From the cell containing the given text, extract its center point as (x, y) coordinate. 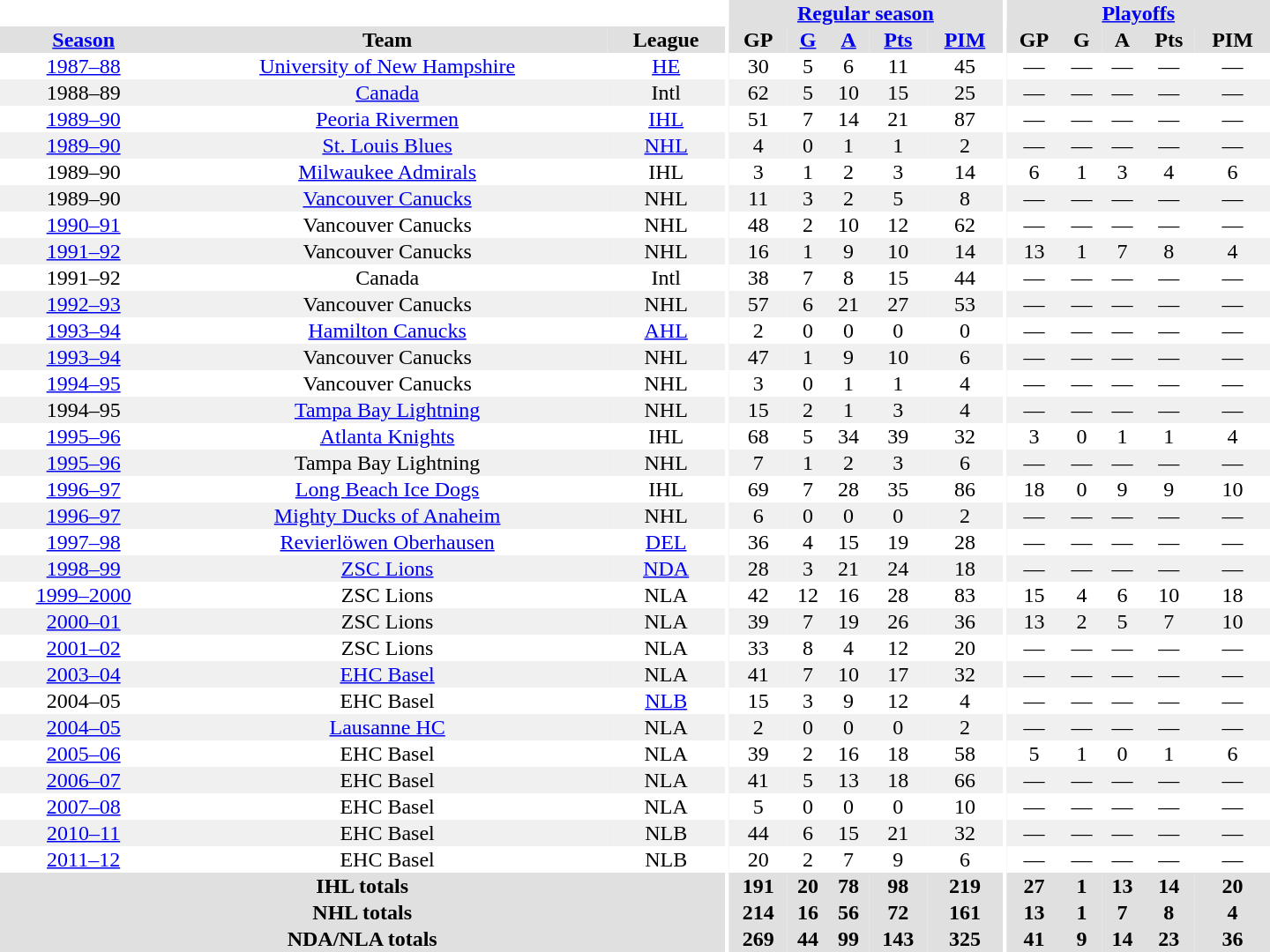
30 (758, 66)
Playoffs (1138, 13)
1987–88 (83, 66)
Atlanta Knights (387, 436)
33 (758, 648)
1998–99 (83, 569)
23 (1169, 939)
DEL (666, 542)
99 (848, 939)
69 (758, 489)
1992–93 (83, 304)
35 (898, 489)
NDA/NLA totals (362, 939)
Regular season (866, 13)
191 (758, 886)
143 (898, 939)
1988–89 (83, 93)
17 (898, 674)
University of New Hampshire (387, 66)
2007–08 (83, 807)
48 (758, 225)
68 (758, 436)
AHL (666, 331)
Team (387, 40)
2001–02 (83, 648)
NHL totals (362, 912)
Season (83, 40)
72 (898, 912)
51 (758, 119)
219 (965, 886)
34 (848, 436)
214 (758, 912)
66 (965, 780)
26 (898, 621)
83 (965, 595)
Peoria Rivermen (387, 119)
2003–04 (83, 674)
Lausanne HC (387, 727)
269 (758, 939)
2000–01 (83, 621)
2010–11 (83, 833)
56 (848, 912)
Long Beach Ice Dogs (387, 489)
325 (965, 939)
Hamilton Canucks (387, 331)
98 (898, 886)
58 (965, 754)
53 (965, 304)
86 (965, 489)
Milwaukee Admirals (387, 172)
24 (898, 569)
1997–98 (83, 542)
NDA (666, 569)
25 (965, 93)
Revierlöwen Oberhausen (387, 542)
42 (758, 595)
HE (666, 66)
1999–2000 (83, 595)
2006–07 (83, 780)
League (666, 40)
2005–06 (83, 754)
87 (965, 119)
47 (758, 357)
38 (758, 278)
2011–12 (83, 859)
45 (965, 66)
Mighty Ducks of Anaheim (387, 516)
161 (965, 912)
St. Louis Blues (387, 145)
57 (758, 304)
78 (848, 886)
1990–91 (83, 225)
IHL totals (362, 886)
